Return the [x, y] coordinate for the center point of the cell that contains the specified text.  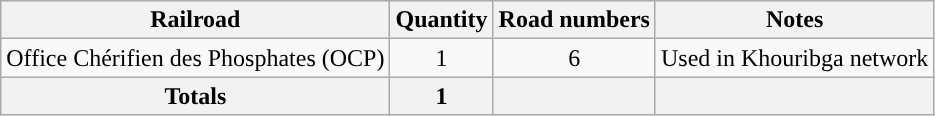
Totals [196, 96]
Railroad [196, 20]
Used in Khouribga network [794, 58]
Road numbers [574, 20]
Notes [794, 20]
6 [574, 58]
Quantity [442, 20]
Office Chérifien des Phosphates (OCP) [196, 58]
